Search for the cell housing the specified text and yield its (X, Y) center coordinate. 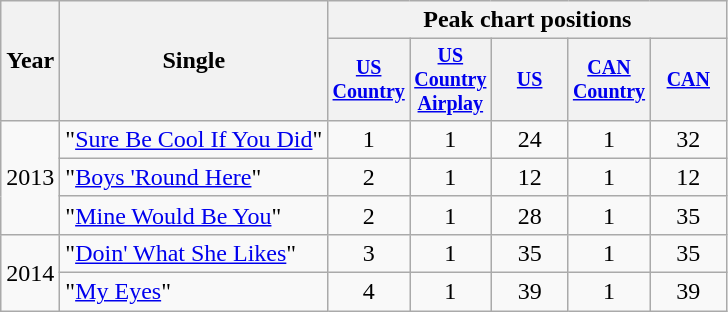
CAN Country (609, 80)
CAN (688, 80)
24 (530, 139)
28 (530, 215)
Single (194, 61)
US Country (369, 80)
US Country Airplay (451, 80)
US (530, 80)
Peak chart positions (528, 20)
32 (688, 139)
"Doin' What She Likes" (194, 253)
2014 (30, 272)
Year (30, 61)
2013 (30, 177)
"Sure Be Cool If You Did" (194, 139)
"Boys 'Round Here" (194, 177)
"Mine Would Be You" (194, 215)
3 (369, 253)
4 (369, 292)
"My Eyes" (194, 292)
